Detect which cell encompasses the target text, then output its [X, Y] center coordinate. 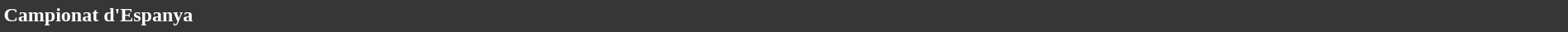
Campionat d'Espanya [784, 15]
